Return the (X, Y) coordinate for the center point of the cell that contains the specified text.  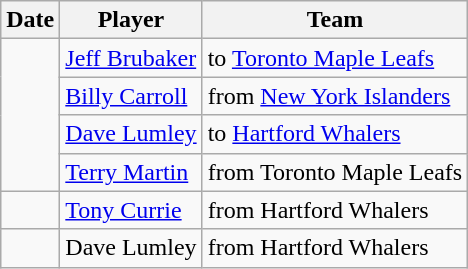
Billy Carroll (131, 96)
from New York Islanders (335, 96)
Terry Martin (131, 172)
to Toronto Maple Leafs (335, 58)
Team (335, 20)
Player (131, 20)
Tony Currie (131, 210)
from Toronto Maple Leafs (335, 172)
Date (30, 20)
to Hartford Whalers (335, 134)
Jeff Brubaker (131, 58)
